Detect which cell encompasses the target text, then output its [x, y] center coordinate. 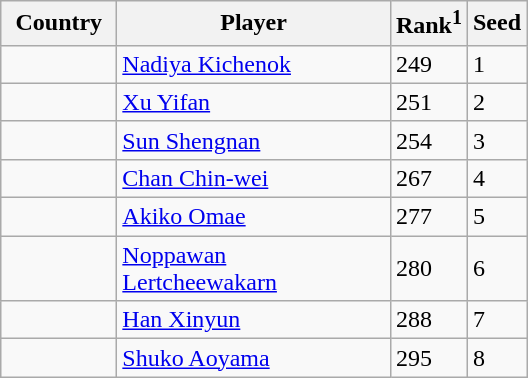
1 [496, 64]
267 [428, 178]
251 [428, 102]
Chan Chin-wei [254, 178]
Player [254, 24]
249 [428, 64]
Xu Yifan [254, 102]
5 [496, 217]
Shuko Aoyama [254, 358]
277 [428, 217]
3 [496, 140]
8 [496, 358]
4 [496, 178]
Seed [496, 24]
Noppawan Lertcheewakarn [254, 268]
Country [59, 24]
6 [496, 268]
Akiko Omae [254, 217]
254 [428, 140]
2 [496, 102]
288 [428, 320]
Han Xinyun [254, 320]
295 [428, 358]
280 [428, 268]
7 [496, 320]
Sun Shengnan [254, 140]
Rank1 [428, 24]
Nadiya Kichenok [254, 64]
